Determine the (x, y) coordinate at the center of the cell enclosing the given text.  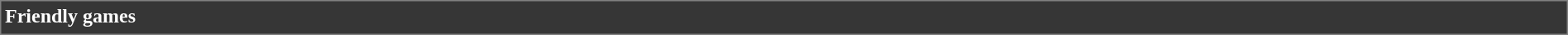
Friendly games (784, 16)
